Search for the cell housing the specified text and yield its (X, Y) center coordinate. 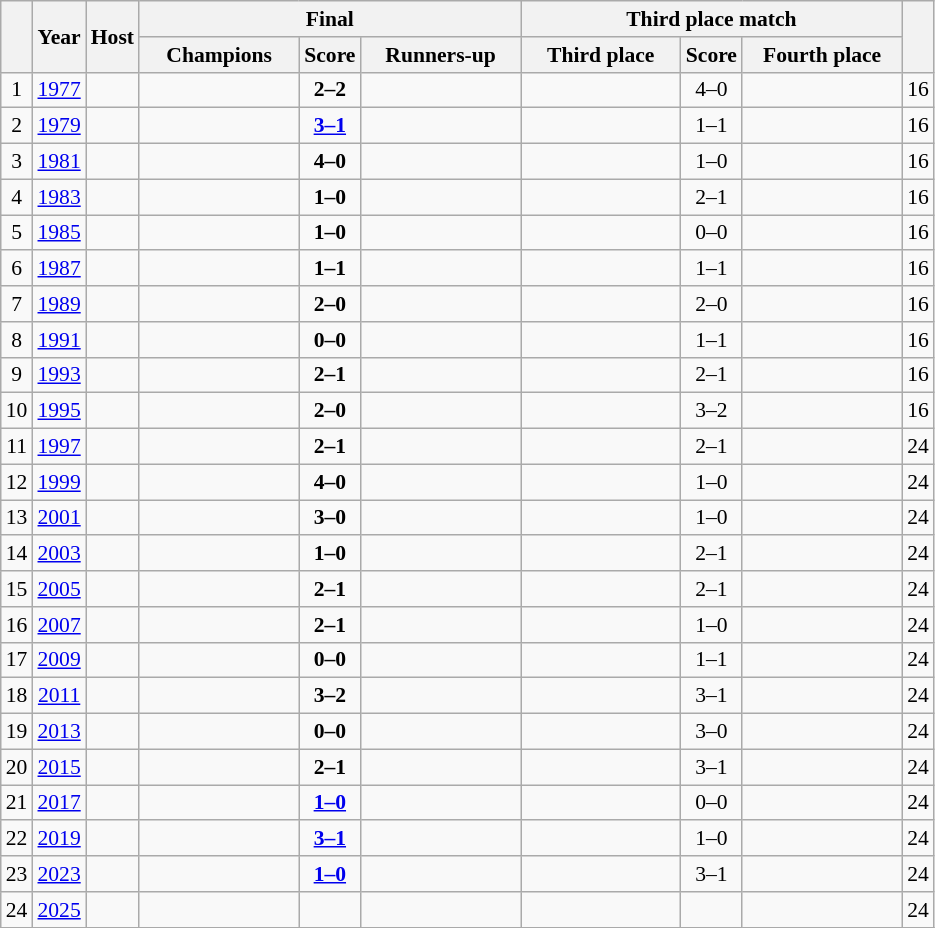
1995 (58, 411)
6 (17, 269)
1977 (58, 90)
1981 (58, 162)
21 (17, 803)
2017 (58, 803)
2015 (58, 767)
2019 (58, 839)
2005 (58, 589)
19 (17, 732)
15 (17, 589)
2011 (58, 696)
18 (17, 696)
Champions (219, 55)
8 (17, 340)
13 (17, 518)
22 (17, 839)
2003 (58, 554)
Third place (601, 55)
2013 (58, 732)
2023 (58, 874)
7 (17, 304)
12 (17, 482)
1983 (58, 197)
1993 (58, 375)
Fourth place (822, 55)
23 (17, 874)
1991 (58, 340)
2009 (58, 660)
1979 (58, 126)
17 (17, 660)
Runners-up (440, 55)
14 (17, 554)
2007 (58, 625)
Third place match (712, 19)
1997 (58, 447)
11 (17, 447)
Host (112, 36)
1989 (58, 304)
1999 (58, 482)
1987 (58, 269)
2 (17, 126)
20 (17, 767)
2001 (58, 518)
3 (17, 162)
9 (17, 375)
2025 (58, 910)
10 (17, 411)
5 (17, 233)
2–2 (330, 90)
1 (17, 90)
1985 (58, 233)
Final (330, 19)
4 (17, 197)
Year (58, 36)
